Find where the given text appears and provide that cell's center as [x, y] coordinate. 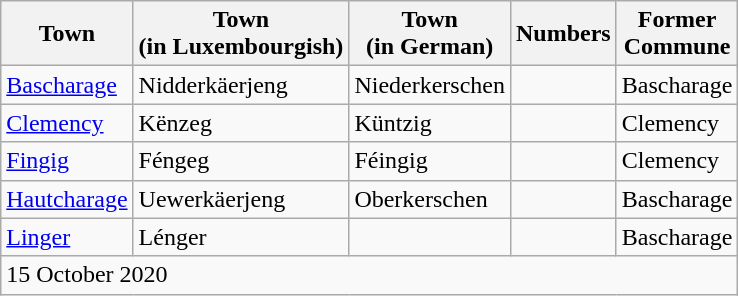
Küntzig [430, 123]
Town(in Luxembourgish) [241, 34]
Uewerkäerjeng [241, 199]
Féingig [430, 161]
Linger [67, 237]
FormerCommune [677, 34]
Niederkerschen [430, 85]
Féngeg [241, 161]
Town(in German) [430, 34]
Hautcharage [67, 199]
Oberkerschen [430, 199]
Numbers [563, 34]
15 October 2020 [370, 275]
Lénger [241, 237]
Nidderkäerjeng [241, 85]
Kënzeg [241, 123]
Fingig [67, 161]
Town [67, 34]
